Pinpoint the cell where the given text exists, returning its (x, y) midpoint coordinate. 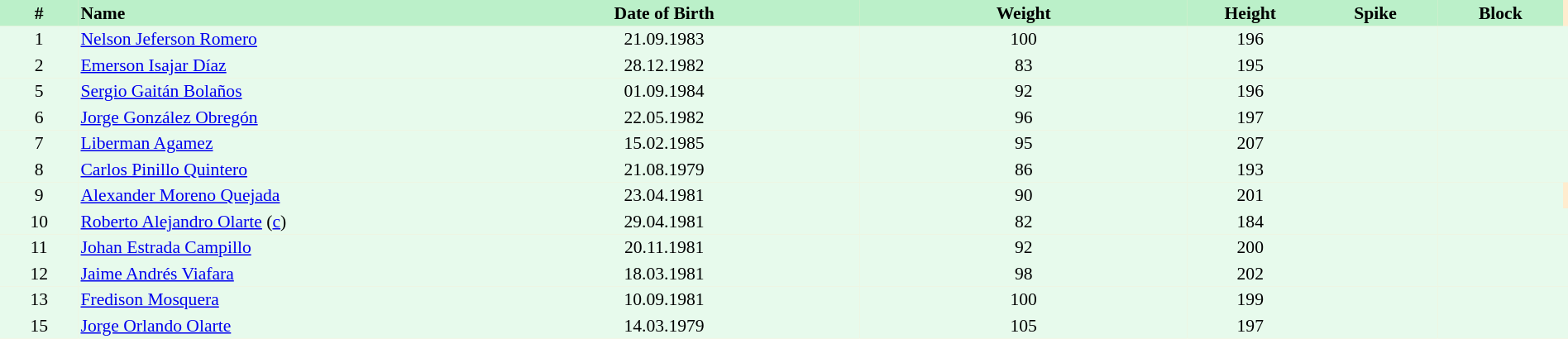
13 (39, 299)
18.03.1981 (664, 274)
8 (39, 169)
15.02.1985 (664, 144)
Roberto Alejandro Olarte (c) (273, 222)
90 (1024, 195)
Alexander Moreno Quejada (273, 195)
95 (1024, 144)
14.03.1979 (664, 326)
86 (1024, 169)
Carlos Pinillo Quintero (273, 169)
Jorge González Obregón (273, 117)
82 (1024, 222)
Name (273, 13)
23.04.1981 (664, 195)
Fredison Mosquera (273, 299)
98 (1024, 274)
Block (1500, 13)
Jaime Andrés Viafara (273, 274)
83 (1024, 65)
21.08.1979 (664, 169)
202 (1250, 274)
22.05.1982 (664, 117)
21.09.1983 (664, 40)
96 (1024, 117)
15 (39, 326)
01.09.1984 (664, 91)
6 (39, 117)
Sergio Gaitán Bolaños (273, 91)
10 (39, 222)
Emerson Isajar Díaz (273, 65)
7 (39, 144)
Liberman Agamez (273, 144)
Date of Birth (664, 13)
9 (39, 195)
184 (1250, 222)
11 (39, 248)
201 (1250, 195)
# (39, 13)
207 (1250, 144)
Johan Estrada Campillo (273, 248)
5 (39, 91)
105 (1024, 326)
Jorge Orlando Olarte (273, 326)
10.09.1981 (664, 299)
29.04.1981 (664, 222)
200 (1250, 248)
Weight (1024, 13)
199 (1250, 299)
195 (1250, 65)
Height (1250, 13)
28.12.1982 (664, 65)
Nelson Jeferson Romero (273, 40)
1 (39, 40)
12 (39, 274)
2 (39, 65)
193 (1250, 169)
Spike (1374, 13)
20.11.1981 (664, 248)
